Pinpoint the cell where the given text exists, returning its [X, Y] midpoint coordinate. 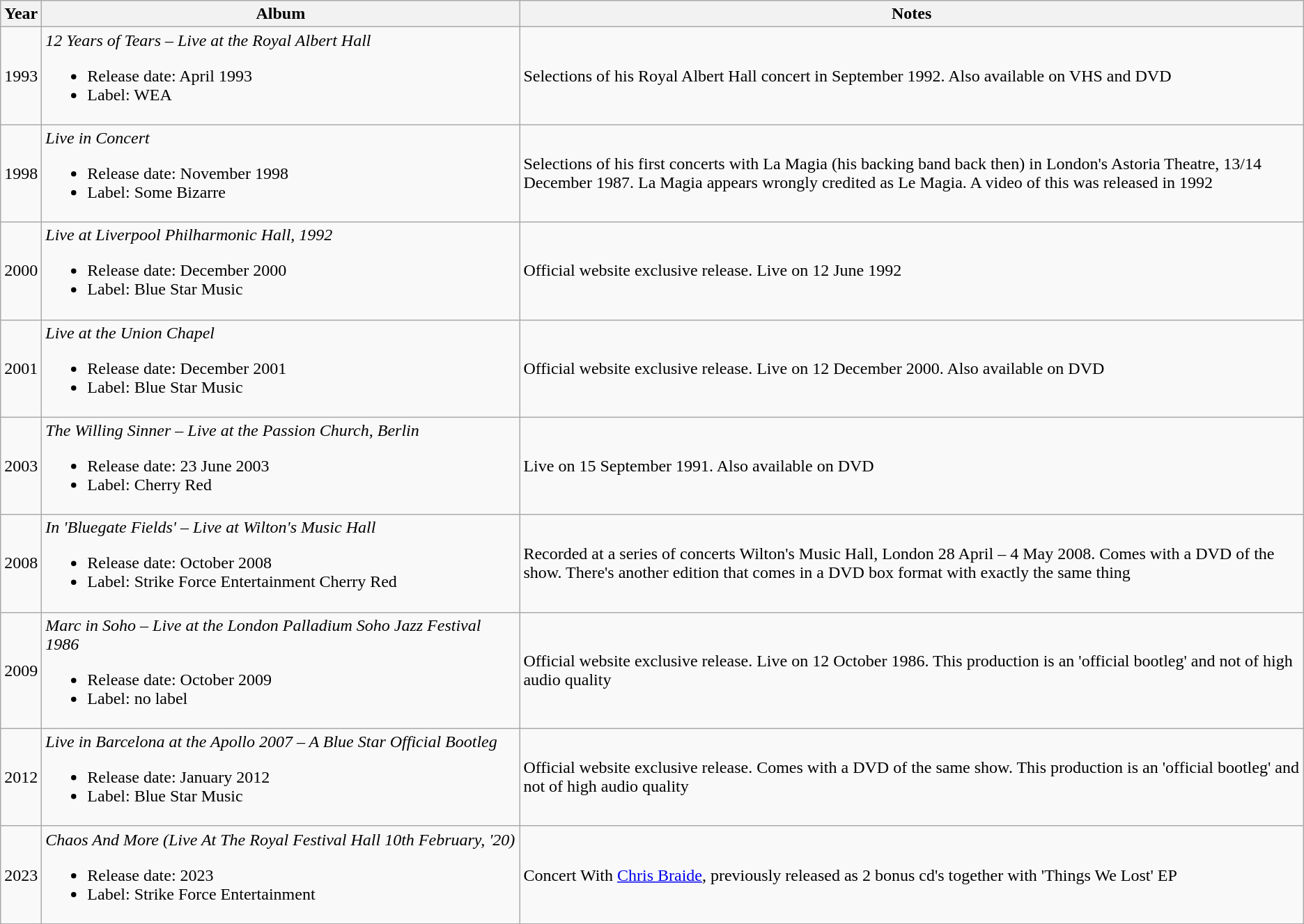
Marc in Soho – Live at the London Palladium Soho Jazz Festival 1986Release date: October 2009Label: no label [281, 670]
2008 [21, 563]
Official website exclusive release. Live on 12 October 1986. This production is an 'official bootleg' and not of high audio quality [911, 670]
Live in ConcertRelease date: November 1998Label: Some Bizarre [281, 173]
Live at Liverpool Philharmonic Hall, 1992Release date: December 2000Label: Blue Star Music [281, 271]
2003 [21, 466]
Notes [911, 14]
Live in Barcelona at the Apollo 2007 – A Blue Star Official BootlegRelease date: January 2012Label: Blue Star Music [281, 777]
Live on 15 September 1991. Also available on DVD [911, 466]
2001 [21, 368]
1998 [21, 173]
Official website exclusive release. Live on 12 June 1992 [911, 271]
2000 [21, 271]
12 Years of Tears – Live at the Royal Albert HallRelease date: April 1993Label: WEA [281, 76]
1993 [21, 76]
2009 [21, 670]
The Willing Sinner – Live at the Passion Church, BerlinRelease date: 23 June 2003Label: Cherry Red [281, 466]
Year [21, 14]
Official website exclusive release. Live on 12 December 2000. Also available on DVD [911, 368]
Live at the Union ChapelRelease date: December 2001Label: Blue Star Music [281, 368]
Official website exclusive release. Comes with a DVD of the same show. This production is an 'official bootleg' and not of high audio quality [911, 777]
2023 [21, 875]
Chaos And More (Live At The Royal Festival Hall 10th February, '20)Release date: 2023Label: Strike Force Entertainment [281, 875]
Concert With Chris Braide, previously released as 2 bonus cd's together with 'Things We Lost' EP [911, 875]
In 'Bluegate Fields' – Live at Wilton's Music HallRelease date: October 2008Label: Strike Force Entertainment Cherry Red [281, 563]
Selections of his Royal Albert Hall concert in September 1992. Also available on VHS and DVD [911, 76]
Album [281, 14]
2012 [21, 777]
